Locate the cell with the specified text and output its (x, y) center coordinate. 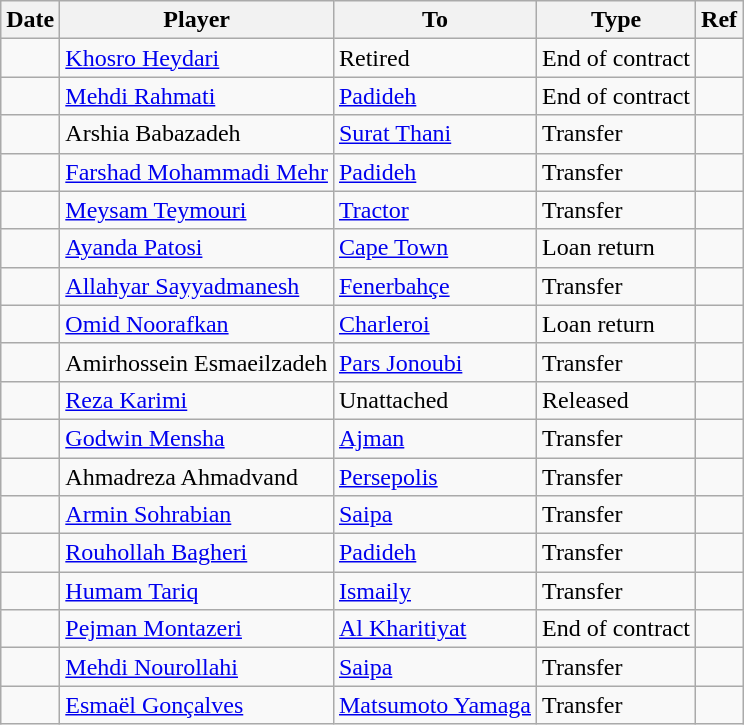
Pejman Montazeri (197, 629)
Date (30, 20)
Amirhossein Esmaeilzadeh (197, 362)
Arshia Babazadeh (197, 134)
Pars Jonoubi (434, 362)
Unattached (434, 400)
Godwin Mensha (197, 438)
Tractor (434, 210)
Ajman (434, 438)
Esmaël Gonçalves (197, 705)
Ref (720, 20)
Surat Thani (434, 134)
Omid Noorafkan (197, 324)
Allahyar Sayyadmanesh (197, 286)
Al Kharitiyat (434, 629)
Released (616, 400)
Armin Sohrabian (197, 515)
Type (616, 20)
Matsumoto Yamaga (434, 705)
Cape Town (434, 248)
Rouhollah Bagheri (197, 553)
Retired (434, 58)
Khosro Heydari (197, 58)
Ahmadreza Ahmadvand (197, 477)
Ayanda Patosi (197, 248)
Meysam Teymouri (197, 210)
Player (197, 20)
Mehdi Rahmati (197, 96)
Humam Tariq (197, 591)
Charleroi (434, 324)
Ismaily (434, 591)
Farshad Mohammadi Mehr (197, 172)
Fenerbahçe (434, 286)
Reza Karimi (197, 400)
Persepolis (434, 477)
Mehdi Nourollahi (197, 667)
To (434, 20)
